Detect which cell encompasses the target text, then output its [x, y] center coordinate. 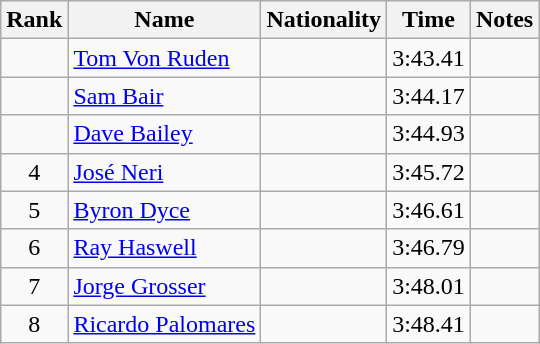
Ricardo Palomares [164, 324]
Nationality [324, 20]
4 [34, 172]
3:44.93 [429, 134]
Ray Haswell [164, 248]
3:44.17 [429, 96]
3:43.41 [429, 58]
José Neri [164, 172]
8 [34, 324]
Time [429, 20]
Sam Bair [164, 96]
Tom Von Ruden [164, 58]
3:48.41 [429, 324]
Name [164, 20]
3:46.61 [429, 210]
Byron Dyce [164, 210]
3:48.01 [429, 286]
Dave Bailey [164, 134]
7 [34, 286]
Notes [504, 20]
3:45.72 [429, 172]
6 [34, 248]
3:46.79 [429, 248]
5 [34, 210]
Rank [34, 20]
Jorge Grosser [164, 286]
